Scan for the cell matching the given text and deliver its (x, y) coordinate at center. 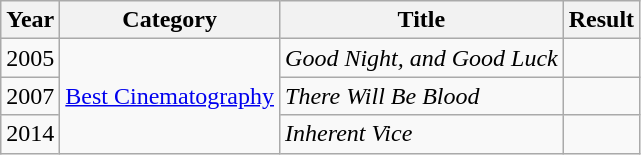
Category (170, 20)
2014 (30, 134)
2007 (30, 96)
Good Night, and Good Luck (422, 58)
Best Cinematography (170, 96)
Inherent Vice (422, 134)
There Will Be Blood (422, 96)
2005 (30, 58)
Title (422, 20)
Result (601, 20)
Year (30, 20)
